Find where the given text appears and provide that cell's center as [X, Y] coordinate. 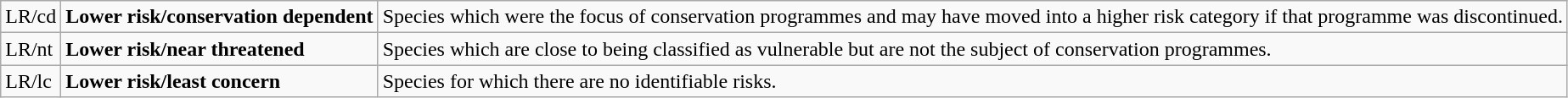
Species which are close to being classified as vulnerable but are not the subject of conservation programmes. [973, 49]
LR/nt [31, 49]
LR/cd [31, 17]
LR/lc [31, 81]
Species which were the focus of conservation programmes and may have moved into a higher risk category if that programme was discontinued. [973, 17]
Lower risk/conservation dependent [219, 17]
Species for which there are no identifiable risks. [973, 81]
Lower risk/least concern [219, 81]
Lower risk/near threatened [219, 49]
